Extract the (x, y) coordinate from the center of the cell holding the provided text.  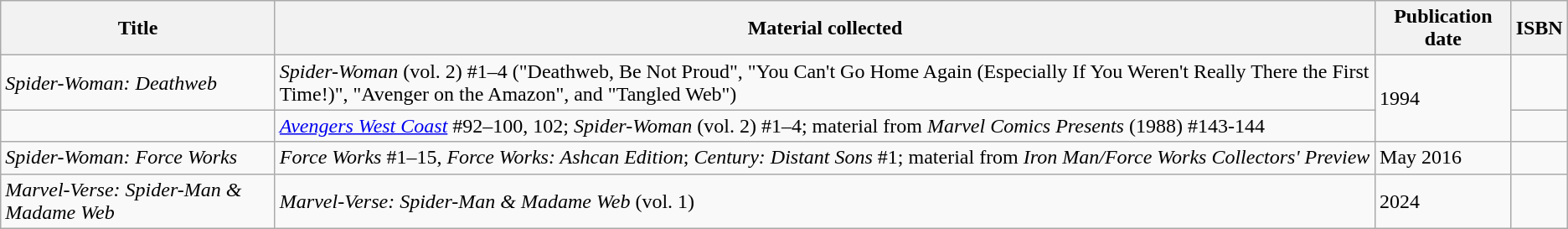
Marvel-Verse: Spider-Man & Madame Web (138, 201)
Force Works #1–15, Force Works: Ashcan Edition; Century: Distant Sons #1; material from Iron Man/Force Works Collectors' Preview (824, 158)
Marvel-Verse: Spider-Man & Madame Web (vol. 1) (824, 201)
Avengers West Coast #92–100, 102; Spider-Woman (vol. 2) #1–4; material from Marvel Comics Presents (1988) #143-144 (824, 126)
Spider-Woman: Force Works (138, 158)
ISBN (1540, 29)
1994 (1444, 99)
Spider-Woman: Deathweb (138, 82)
May 2016 (1444, 158)
2024 (1444, 201)
Title (138, 29)
Material collected (824, 29)
Publication date (1444, 29)
